Extract the (X, Y) coordinate from the center of the cell holding the provided text.  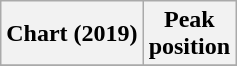
Chart (2019) (72, 34)
Peakposition (189, 34)
